Detect which cell encompasses the target text, then output its [x, y] center coordinate. 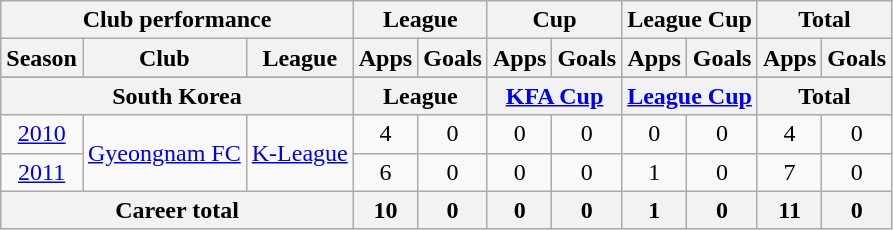
Club [164, 58]
Club performance [177, 20]
7 [789, 172]
KFA Cup [554, 96]
Cup [554, 20]
6 [385, 172]
11 [789, 210]
2011 [42, 172]
South Korea [177, 96]
2010 [42, 134]
Gyeongnam FC [164, 153]
10 [385, 210]
Season [42, 58]
K-League [300, 153]
Career total [177, 210]
